Pinpoint the cell where the given text exists, returning its [X, Y] midpoint coordinate. 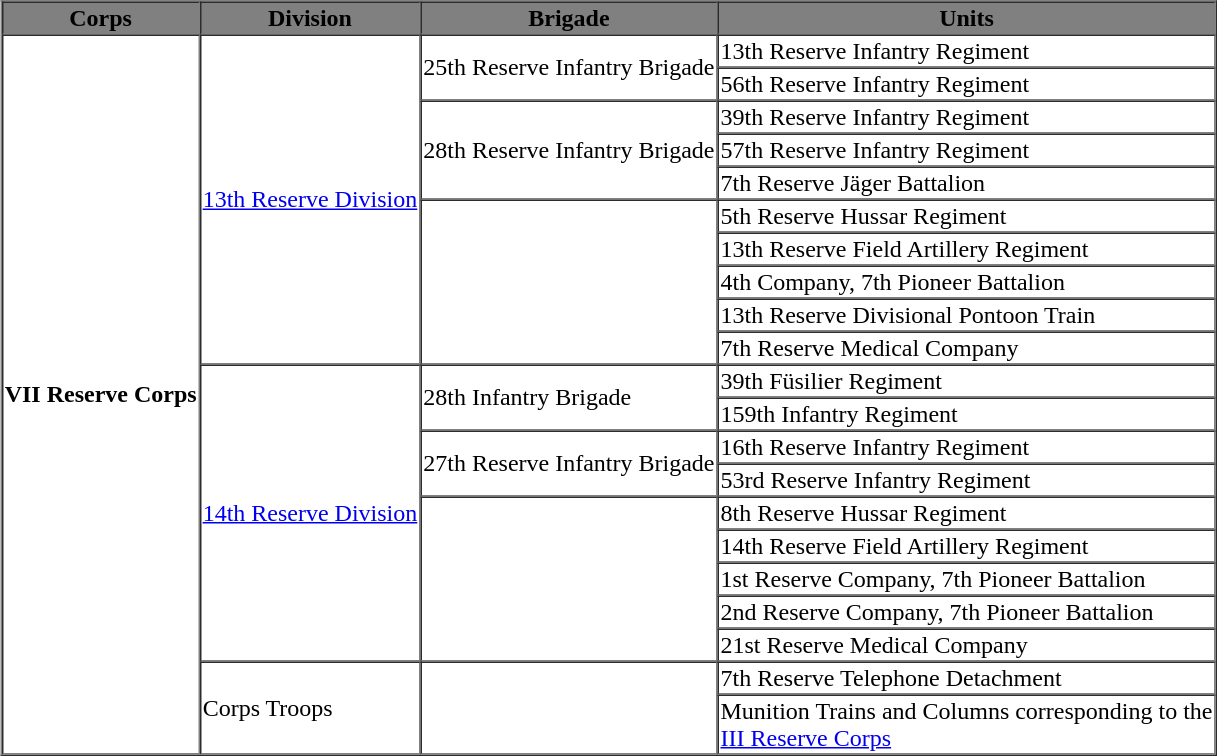
Division [310, 18]
14th Reserve Division [310, 512]
13th Reserve Divisional Pontoon Train [967, 314]
Corps Troops [310, 708]
28th Reserve Infantry Brigade [568, 150]
16th Reserve Infantry Regiment [967, 446]
5th Reserve Hussar Regiment [967, 216]
Corps [101, 18]
28th Infantry Brigade [568, 397]
13th Reserve Infantry Regiment [967, 50]
13th Reserve Field Artillery Regiment [967, 248]
25th Reserve Infantry Brigade [568, 67]
4th Company, 7th Pioneer Battalion [967, 282]
7th Reserve Telephone Detachment [967, 678]
7th Reserve Jäger Battalion [967, 182]
159th Infantry Regiment [967, 414]
2nd Reserve Company, 7th Pioneer Battalion [967, 612]
57th Reserve Infantry Regiment [967, 150]
21st Reserve Medical Company [967, 644]
14th Reserve Field Artillery Regiment [967, 546]
13th Reserve Division [310, 199]
27th Reserve Infantry Brigade [568, 463]
8th Reserve Hussar Regiment [967, 512]
VII Reserve Corps [101, 394]
7th Reserve Medical Company [967, 348]
1st Reserve Company, 7th Pioneer Battalion [967, 578]
Brigade [568, 18]
53rd Reserve Infantry Regiment [967, 480]
56th Reserve Infantry Regiment [967, 84]
39th Reserve Infantry Regiment [967, 116]
Munition Trains and Columns corresponding to theIII Reserve Corps [967, 724]
39th Füsilier Regiment [967, 380]
Units [967, 18]
